Search for the cell housing the specified text and yield its [X, Y] center coordinate. 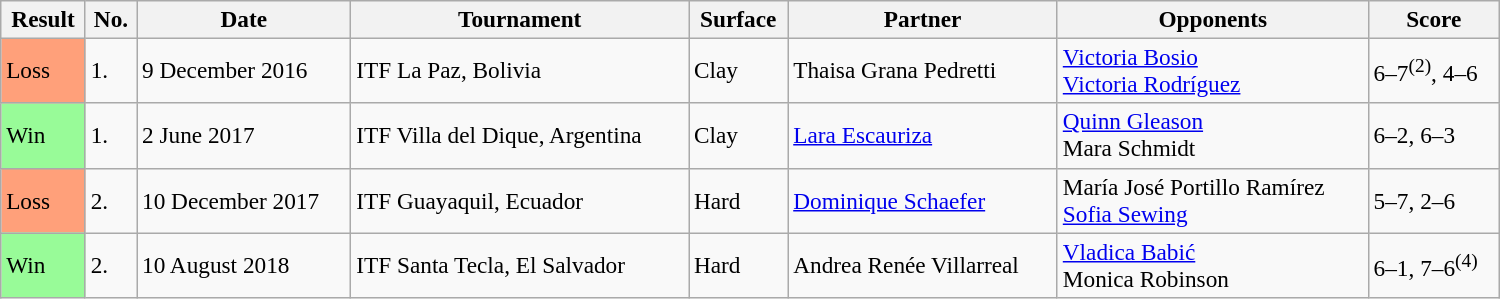
Quinn Gleason Mara Schmidt [1212, 136]
Surface [738, 19]
Thaisa Grana Pedretti [923, 70]
6–7(2), 4–6 [1434, 70]
Opponents [1212, 19]
ITF Guayaquil, Ecuador [520, 200]
Vladica Babić Monica Robinson [1212, 264]
2 June 2017 [244, 136]
No. [110, 19]
9 December 2016 [244, 70]
ITF Villa del Dique, Argentina [520, 136]
Dominique Schaefer [923, 200]
Victoria Bosio Victoria Rodríguez [1212, 70]
ITF Santa Tecla, El Salvador [520, 264]
10 August 2018 [244, 264]
ITF La Paz, Bolivia [520, 70]
Lara Escauriza [923, 136]
Partner [923, 19]
Score [1434, 19]
Tournament [520, 19]
Andrea Renée Villarreal [923, 264]
6–1, 7–6(4) [1434, 264]
5–7, 2–6 [1434, 200]
Date [244, 19]
6–2, 6–3 [1434, 136]
María José Portillo Ramírez Sofia Sewing [1212, 200]
Result [44, 19]
10 December 2017 [244, 200]
